For the text-containing cell, return its midpoint in (x, y) coordinate format. 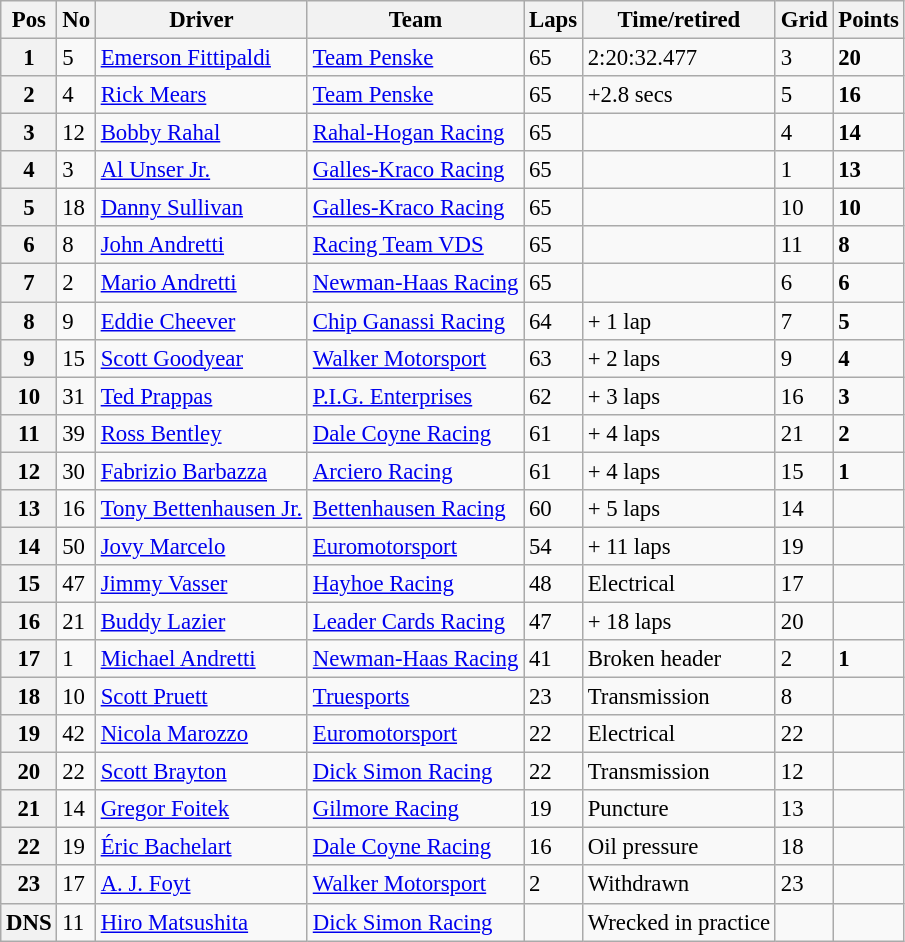
Hiro Matsushita (201, 922)
No (76, 20)
50 (76, 546)
Mario Andretti (201, 283)
Oil pressure (678, 847)
Puncture (678, 809)
Withdrawn (678, 885)
63 (554, 358)
Tony Bettenhausen Jr. (201, 509)
Pos (29, 20)
Scott Brayton (201, 772)
Jimmy Vasser (201, 584)
48 (554, 584)
A. J. Foyt (201, 885)
30 (76, 471)
42 (76, 734)
Points (868, 20)
Gilmore Racing (415, 809)
P.I.G. Enterprises (415, 396)
DNS (29, 922)
Time/retired (678, 20)
Emerson Fittipaldi (201, 58)
Laps (554, 20)
Éric Bachelart (201, 847)
Danny Sullivan (201, 208)
Bobby Rahal (201, 133)
Nicola Marozzo (201, 734)
Team (415, 20)
+ 2 laps (678, 358)
Ross Bentley (201, 433)
Scott Goodyear (201, 358)
Grid (804, 20)
Broken header (678, 659)
+ 3 laps (678, 396)
Chip Ganassi Racing (415, 321)
Jovy Marcelo (201, 546)
+2.8 secs (678, 95)
Rick Mears (201, 95)
Michael Andretti (201, 659)
+ 5 laps (678, 509)
John Andretti (201, 245)
+ 1 lap (678, 321)
62 (554, 396)
64 (554, 321)
60 (554, 509)
+ 11 laps (678, 546)
Racing Team VDS (415, 245)
Arciero Racing (415, 471)
Bettenhausen Racing (415, 509)
2:20:32.477 (678, 58)
Gregor Foitek (201, 809)
Al Unser Jr. (201, 170)
Ted Prappas (201, 396)
Truesports (415, 697)
41 (554, 659)
Driver (201, 20)
54 (554, 546)
Rahal-Hogan Racing (415, 133)
+ 18 laps (678, 621)
Hayhoe Racing (415, 584)
39 (76, 433)
Buddy Lazier (201, 621)
Wrecked in practice (678, 922)
Scott Pruett (201, 697)
31 (76, 396)
Leader Cards Racing (415, 621)
Fabrizio Barbazza (201, 471)
Eddie Cheever (201, 321)
